Extract the (X, Y) coordinate from the center of the cell holding the provided text.  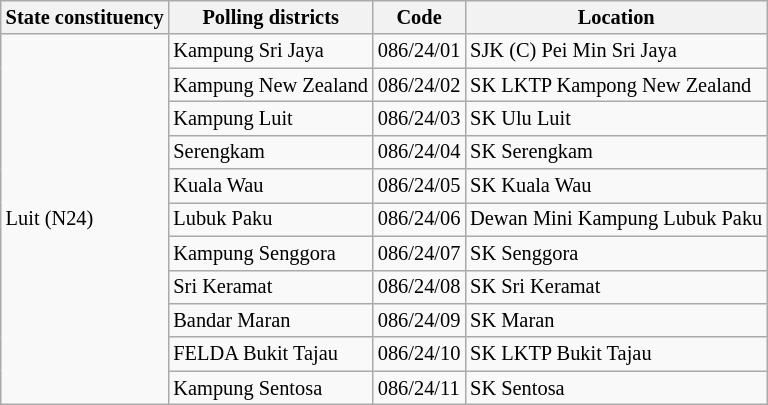
SK Ulu Luit (616, 118)
Bandar Maran (270, 320)
FELDA Bukit Tajau (270, 354)
Kampung Luit (270, 118)
086/24/10 (419, 354)
SK Sentosa (616, 388)
SK Serengkam (616, 152)
086/24/04 (419, 152)
State constituency (85, 17)
Code (419, 17)
SJK (C) Pei Min Sri Jaya (616, 51)
SK Kuala Wau (616, 186)
Serengkam (270, 152)
Kampung Sri Jaya (270, 51)
Kampung Senggora (270, 253)
Kuala Wau (270, 186)
Dewan Mini Kampung Lubuk Paku (616, 219)
086/24/07 (419, 253)
086/24/05 (419, 186)
086/24/08 (419, 287)
086/24/01 (419, 51)
Kampung New Zealand (270, 85)
Kampung Sentosa (270, 388)
086/24/06 (419, 219)
086/24/03 (419, 118)
SK Sri Keramat (616, 287)
SK LKTP Kampong New Zealand (616, 85)
086/24/09 (419, 320)
SK Senggora (616, 253)
Polling districts (270, 17)
SK LKTP Bukit Tajau (616, 354)
Sri Keramat (270, 287)
SK Maran (616, 320)
Location (616, 17)
Lubuk Paku (270, 219)
Luit (N24) (85, 219)
086/24/11 (419, 388)
086/24/02 (419, 85)
